Capture the cell that displays the provided text and extract its (X, Y) central coordinate. 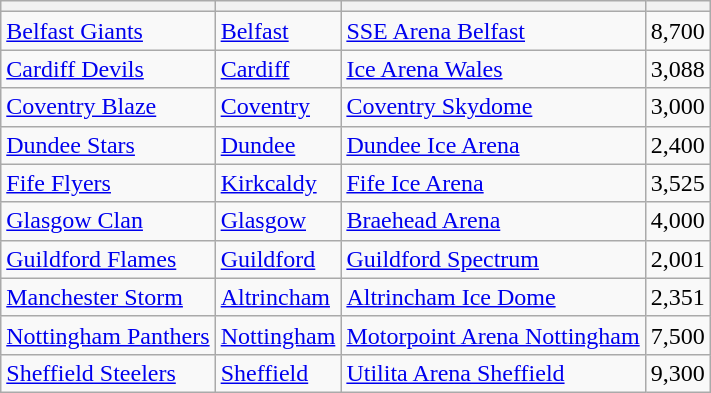
Fife Ice Arena (493, 183)
Dundee (278, 145)
Coventry (278, 107)
Utilita Arena Sheffield (493, 373)
Motorpoint Arena Nottingham (493, 335)
7,500 (678, 335)
Sheffield Steelers (108, 373)
Braehead Arena (493, 221)
Fife Flyers (108, 183)
4,000 (678, 221)
Cardiff Devils (108, 69)
SSE Arena Belfast (493, 31)
Sheffield (278, 373)
Glasgow (278, 221)
Coventry Blaze (108, 107)
Altrincham Ice Dome (493, 297)
Coventry Skydome (493, 107)
Cardiff (278, 69)
3,088 (678, 69)
2,400 (678, 145)
Belfast Giants (108, 31)
Ice Arena Wales (493, 69)
Manchester Storm (108, 297)
2,001 (678, 259)
Altrincham (278, 297)
Kirkcaldy (278, 183)
Guildford (278, 259)
3,000 (678, 107)
8,700 (678, 31)
Dundee Stars (108, 145)
Glasgow Clan (108, 221)
Guildford Spectrum (493, 259)
Guildford Flames (108, 259)
Nottingham Panthers (108, 335)
Belfast (278, 31)
Nottingham (278, 335)
2,351 (678, 297)
Dundee Ice Arena (493, 145)
9,300 (678, 373)
3,525 (678, 183)
